Provide the [X, Y] coordinate of the cell's center where the given text is located.  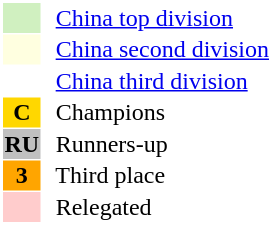
Third place [156, 175]
RU [22, 144]
China third division [156, 81]
China second division [156, 49]
Runners-up [156, 144]
3 [22, 175]
China top division [156, 18]
C [22, 113]
Relegated [156, 207]
Champions [156, 113]
